Identify which cell holds the provided text, then report its [x, y] central coordinate. 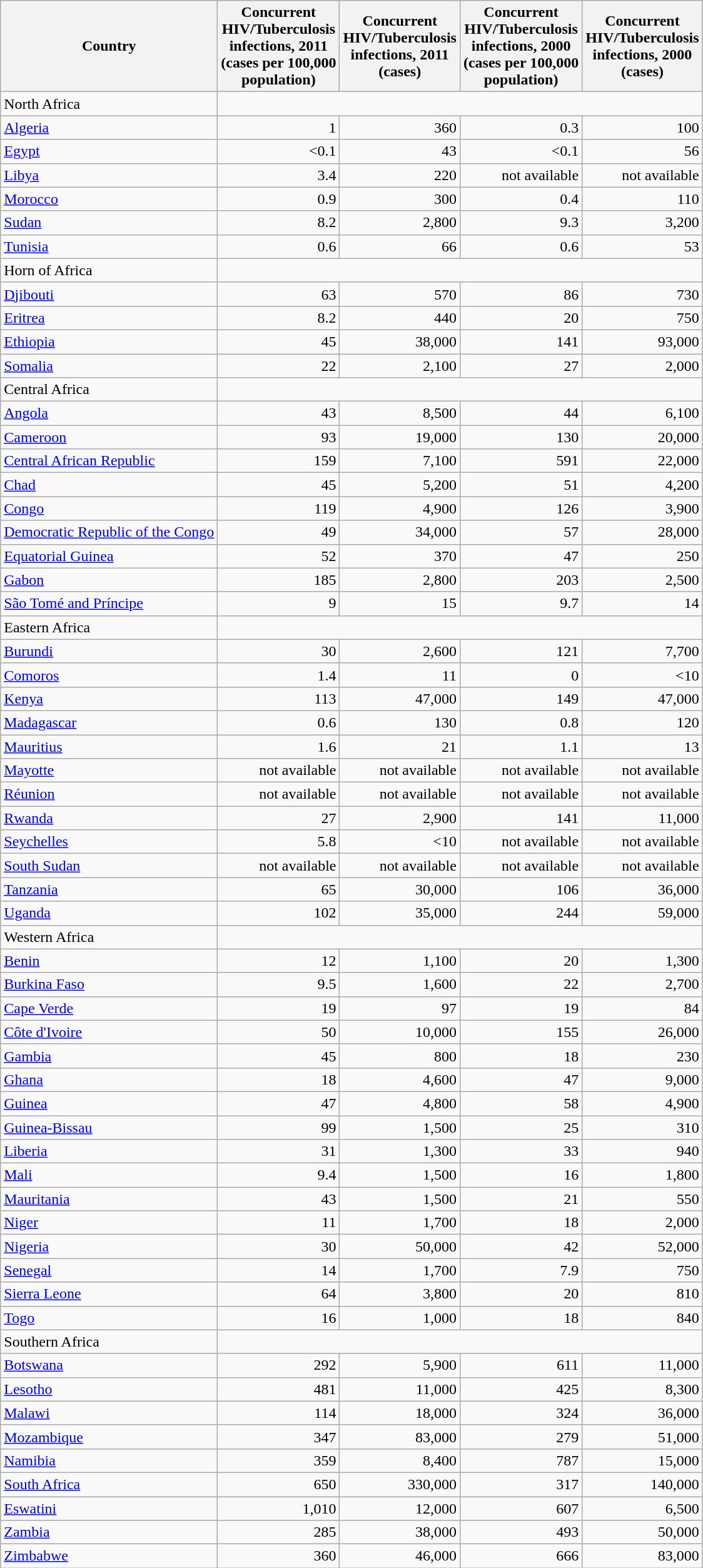
93 [279, 437]
324 [520, 1413]
220 [400, 175]
Cape Verde [109, 1008]
6,500 [642, 1508]
Lesotho [109, 1389]
Zambia [109, 1532]
481 [279, 1389]
7,100 [400, 461]
Somalia [109, 366]
99 [279, 1128]
3,800 [400, 1294]
9.3 [520, 223]
Mayotte [109, 771]
28,000 [642, 532]
93,000 [642, 341]
330,000 [400, 1484]
ConcurrentHIV/Tuberculosis infections, 2000(cases) [642, 46]
1,800 [642, 1175]
31 [279, 1151]
2,900 [400, 818]
Guinea [109, 1103]
8,300 [642, 1389]
425 [520, 1389]
810 [642, 1294]
114 [279, 1413]
155 [520, 1032]
185 [279, 580]
15,000 [642, 1460]
ConcurrentHIV/Tuberculosisinfections, 2011(cases per 100,000 population) [279, 46]
Equatorial Guinea [109, 556]
3,200 [642, 223]
65 [279, 889]
20,000 [642, 437]
9.5 [279, 984]
Eswatini [109, 1508]
650 [279, 1484]
Seychelles [109, 842]
5,900 [400, 1365]
666 [520, 1556]
Mozambique [109, 1437]
Kenya [109, 699]
3,900 [642, 508]
5.8 [279, 842]
Guinea-Bissau [109, 1128]
940 [642, 1151]
ConcurrentHIV/Tuberculosisinfections, 2011(cases) [400, 46]
8,500 [400, 413]
South Africa [109, 1484]
Eritrea [109, 318]
Country [109, 46]
Angola [109, 413]
317 [520, 1484]
Gambia [109, 1056]
Democratic Republic of the Congo [109, 532]
5,200 [400, 485]
Morocco [109, 199]
359 [279, 1460]
35,000 [400, 913]
Horn of Africa [109, 270]
12,000 [400, 1508]
64 [279, 1294]
279 [520, 1437]
Ethiopia [109, 341]
97 [400, 1008]
50 [279, 1032]
Namibia [109, 1460]
Burkina Faso [109, 984]
292 [279, 1365]
110 [642, 199]
Algeria [109, 128]
44 [520, 413]
100 [642, 128]
370 [400, 556]
119 [279, 508]
Tunisia [109, 246]
0.4 [520, 199]
2,100 [400, 366]
Eastern Africa [109, 627]
Rwanda [109, 818]
Southern Africa [109, 1342]
4,600 [400, 1080]
Mali [109, 1175]
0.3 [520, 128]
52 [279, 556]
Niger [109, 1223]
4,800 [400, 1103]
South Sudan [109, 866]
57 [520, 532]
30,000 [400, 889]
440 [400, 318]
730 [642, 294]
Réunion [109, 794]
Madagascar [109, 722]
250 [642, 556]
126 [520, 508]
Libya [109, 175]
8,400 [400, 1460]
7,700 [642, 651]
2,700 [642, 984]
0.8 [520, 722]
Botswana [109, 1365]
4,200 [642, 485]
591 [520, 461]
Sudan [109, 223]
Central Africa [109, 390]
Sierra Leone [109, 1294]
121 [520, 651]
Gabon [109, 580]
1.4 [279, 675]
Egypt [109, 151]
51 [520, 485]
800 [400, 1056]
159 [279, 461]
52,000 [642, 1247]
Western Africa [109, 937]
1 [279, 128]
63 [279, 294]
25 [520, 1128]
13 [642, 746]
9.4 [279, 1175]
310 [642, 1128]
149 [520, 699]
9 [279, 604]
Mauritania [109, 1199]
Senegal [109, 1270]
19,000 [400, 437]
0.9 [279, 199]
Djibouti [109, 294]
6,100 [642, 413]
10,000 [400, 1032]
0 [520, 675]
59,000 [642, 913]
Ghana [109, 1080]
300 [400, 199]
49 [279, 532]
550 [642, 1199]
Malawi [109, 1413]
Cameroon [109, 437]
1,010 [279, 1508]
58 [520, 1103]
Tanzania [109, 889]
203 [520, 580]
Chad [109, 485]
787 [520, 1460]
12 [279, 961]
1,600 [400, 984]
26,000 [642, 1032]
1,100 [400, 961]
Mauritius [109, 746]
Nigeria [109, 1247]
113 [279, 699]
Central African Republic [109, 461]
Liberia [109, 1151]
285 [279, 1532]
Burundi [109, 651]
611 [520, 1365]
Benin [109, 961]
140,000 [642, 1484]
ConcurrentHIV/Tuberculosisinfections, 2000(cases per 100,000population) [520, 46]
244 [520, 913]
120 [642, 722]
607 [520, 1508]
Zimbabwe [109, 1556]
56 [642, 151]
1.6 [279, 746]
18,000 [400, 1413]
Comoros [109, 675]
51,000 [642, 1437]
1.1 [520, 746]
2,600 [400, 651]
9,000 [642, 1080]
1,000 [400, 1318]
840 [642, 1318]
15 [400, 604]
42 [520, 1247]
9.7 [520, 604]
230 [642, 1056]
570 [400, 294]
34,000 [400, 532]
66 [400, 246]
493 [520, 1532]
3.4 [279, 175]
North Africa [109, 104]
33 [520, 1151]
Congo [109, 508]
São Tomé and Príncipe [109, 604]
46,000 [400, 1556]
Côte d'Ivoire [109, 1032]
Uganda [109, 913]
22,000 [642, 461]
53 [642, 246]
102 [279, 913]
106 [520, 889]
2,500 [642, 580]
7.9 [520, 1270]
86 [520, 294]
347 [279, 1437]
Togo [109, 1318]
84 [642, 1008]
